From the cell containing the given text, extract its center point as (x, y) coordinate. 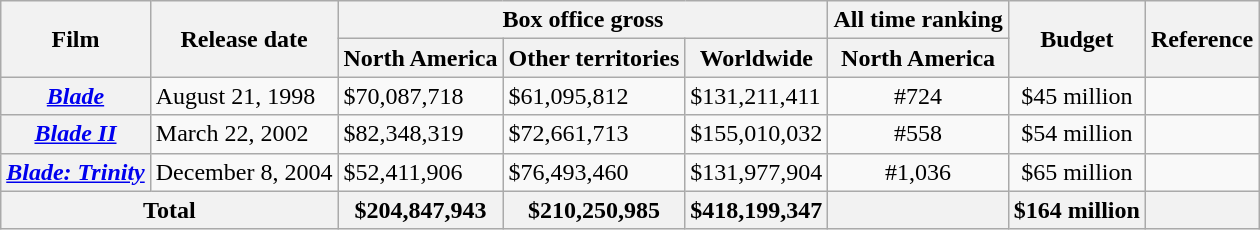
December 8, 2004 (244, 172)
Budget (1076, 39)
#558 (918, 134)
$131,211,411 (756, 96)
$164 million (1076, 210)
Blade II (76, 134)
Blade (76, 96)
Release date (244, 39)
$61,095,812 (594, 96)
Worldwide (756, 58)
#724 (918, 96)
$131,977,904 (756, 172)
$204,847,943 (420, 210)
Total (170, 210)
$155,010,032 (756, 134)
$54 million (1076, 134)
$418,199,347 (756, 210)
$45 million (1076, 96)
$82,348,319 (420, 134)
$52,411,906 (420, 172)
$210,250,985 (594, 210)
$70,087,718 (420, 96)
Blade: Trinity (76, 172)
All time ranking (918, 20)
Film (76, 39)
$76,493,460 (594, 172)
#1,036 (918, 172)
Box office gross (583, 20)
August 21, 1998 (244, 96)
March 22, 2002 (244, 134)
Reference (1202, 39)
Other territories (594, 58)
$72,661,713 (594, 134)
$65 million (1076, 172)
